Search for the cell housing the specified text and yield its [x, y] center coordinate. 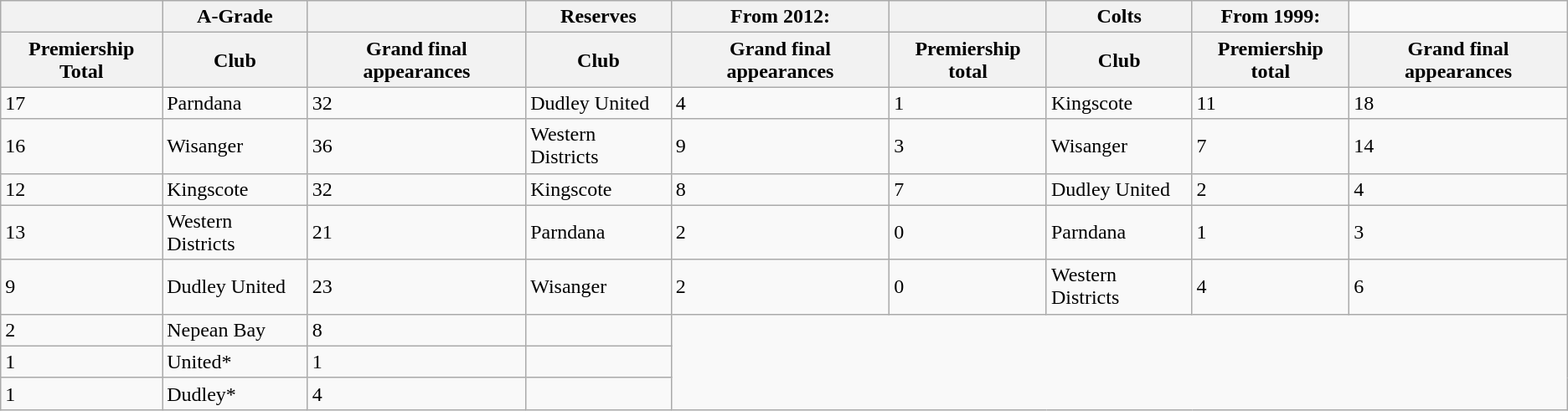
13 [82, 233]
From 1999: [1271, 17]
From 2012: [780, 17]
16 [82, 146]
Colts [1119, 17]
United* [235, 362]
14 [1459, 146]
6 [1459, 286]
18 [1459, 103]
12 [82, 189]
A-Grade [235, 17]
Dudley* [235, 393]
Nepean Bay [235, 330]
21 [416, 233]
11 [1271, 103]
Reserves [599, 17]
23 [416, 286]
Premiership Total [82, 60]
17 [82, 103]
36 [416, 146]
